Pinpoint the cell where the given text exists, returning its (x, y) midpoint coordinate. 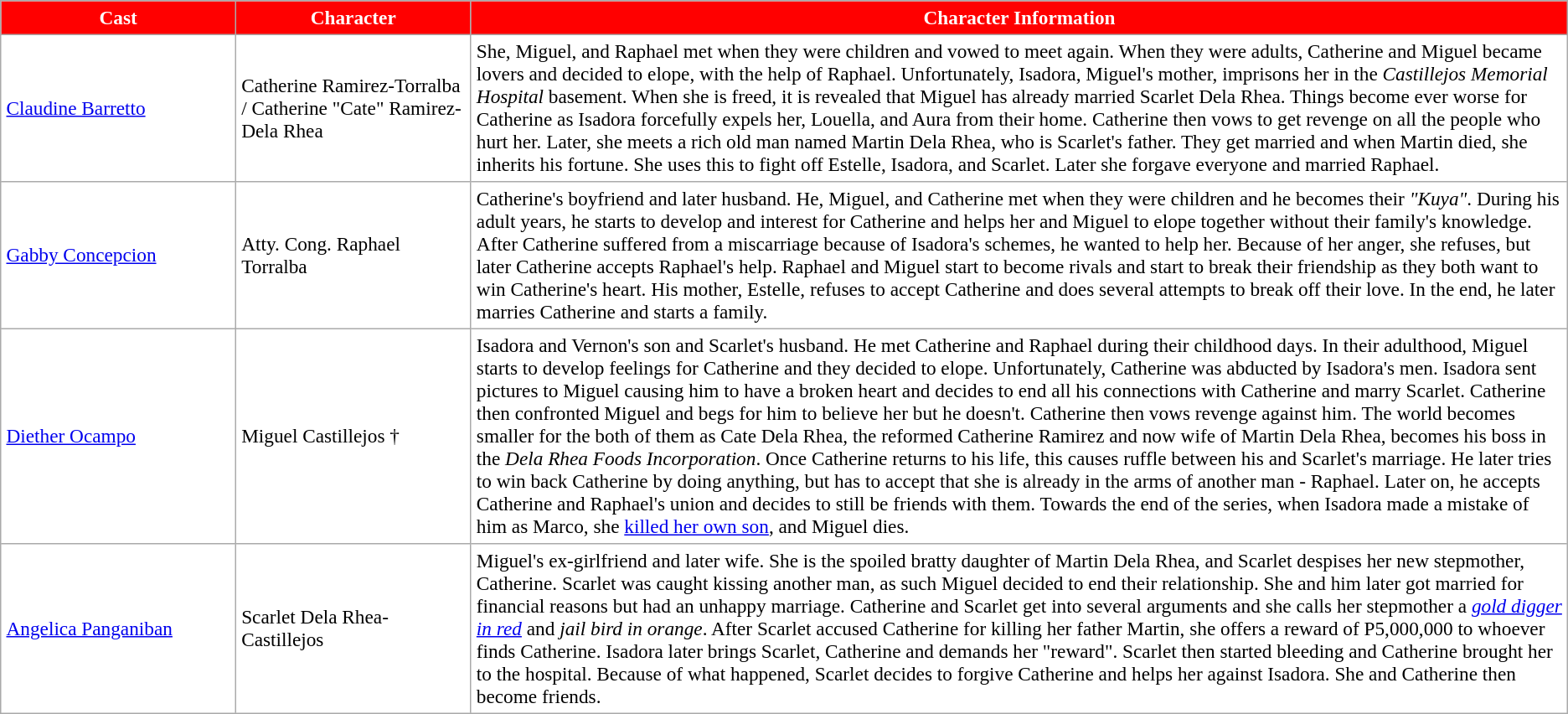
Diether Ocampo (119, 436)
Angelica Panganiban (119, 628)
Character Information (1019, 17)
Scarlet Dela Rhea-Castillejos (353, 628)
Character (353, 17)
Miguel Castillejos † (353, 436)
Cast (119, 17)
Gabby Concepcion (119, 255)
Claudine Barretto (119, 108)
Atty. Cong. Raphael Torralba (353, 255)
Catherine Ramirez-Torralba / Catherine "Cate" Ramirez-Dela Rhea (353, 108)
